Extract the [x, y] coordinate from the center of the cell holding the provided text.  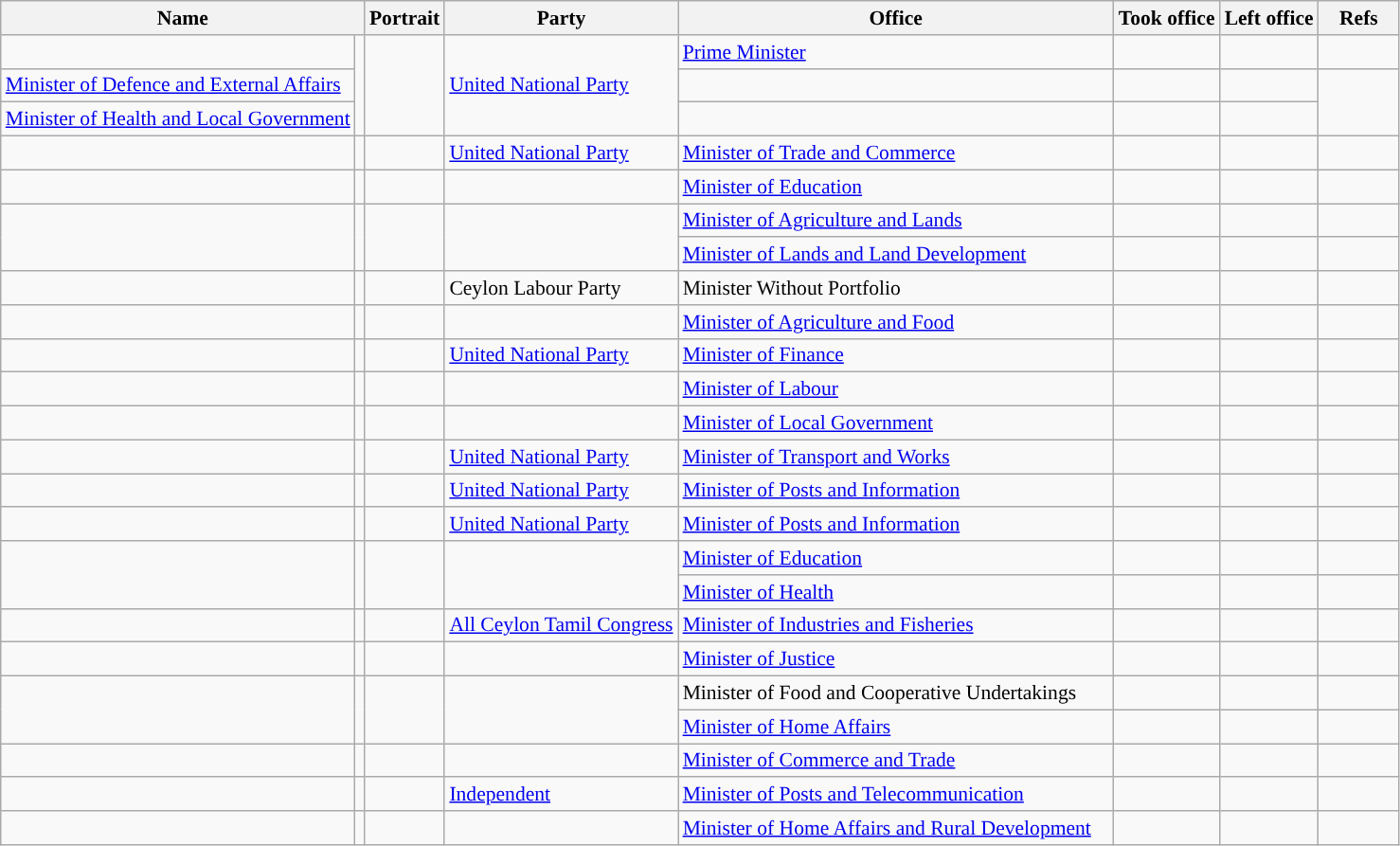
Minister of Justice [896, 659]
Minister of Labour [896, 389]
Ceylon Labour Party [561, 288]
Minister of Local Government [896, 423]
Independent [561, 795]
Minister of Posts and Telecommunication [896, 795]
Minister of Lands and Land Development [896, 255]
Minister of Defence and External Affairs [178, 85]
Portrait [404, 18]
Minister of Health and Local Government [178, 119]
Minister of Agriculture and Food [896, 322]
Minister of Agriculture and Lands [896, 221]
Prime Minister [896, 52]
Name [183, 18]
Minister of Food and Cooperative Undertakings [896, 693]
Minister Without Portfolio [896, 288]
All Ceylon Tamil Congress [561, 625]
Minister of Health [896, 592]
Left office [1269, 18]
Office [896, 18]
Minister of Home Affairs [896, 727]
Minister of Finance [896, 355]
Minister of Trade and Commerce [896, 153]
Minister of Commerce and Trade [896, 761]
Party [561, 18]
Took office [1167, 18]
Minister of Home Affairs and Rural Development [896, 828]
Refs [1358, 18]
Minister of Industries and Fisheries [896, 625]
Minister of Transport and Works [896, 457]
